Determine the [x, y] coordinate at the center of the cell enclosing the given text.  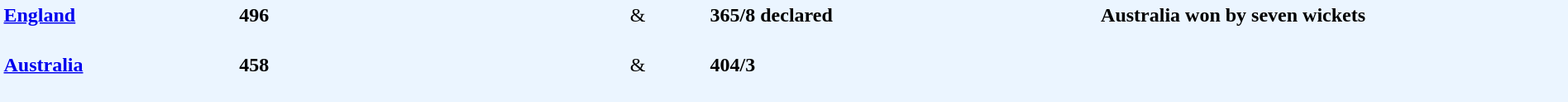
Australia won by seven wickets [1333, 51]
365/8 declared [903, 27]
Australia [119, 76]
England [119, 27]
496 [433, 27]
404/3 [903, 76]
458 [433, 76]
